Find where the given text appears and provide that cell's center as [X, Y] coordinate. 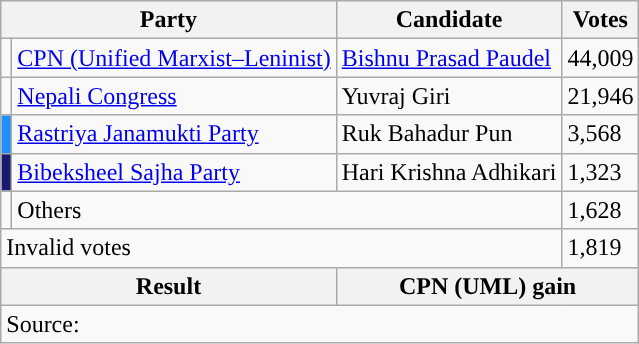
Source: [320, 324]
Bibeksheel Sajha Party [174, 172]
1,819 [600, 248]
Result [168, 286]
Party [168, 20]
Ruk Bahadur Pun [449, 134]
1,628 [600, 210]
Invalid votes [282, 248]
Others [287, 210]
44,009 [600, 58]
CPN (UML) gain [488, 286]
Nepali Congress [174, 96]
Bishnu Prasad Paudel [449, 58]
Yuvraj Giri [449, 96]
Candidate [449, 20]
Hari Krishna Adhikari [449, 172]
CPN (Unified Marxist–Leninist) [174, 58]
Rastriya Janamukti Party [174, 134]
Votes [600, 20]
1,323 [600, 172]
3,568 [600, 134]
21,946 [600, 96]
